From the cell containing the given text, extract its center point as (X, Y) coordinate. 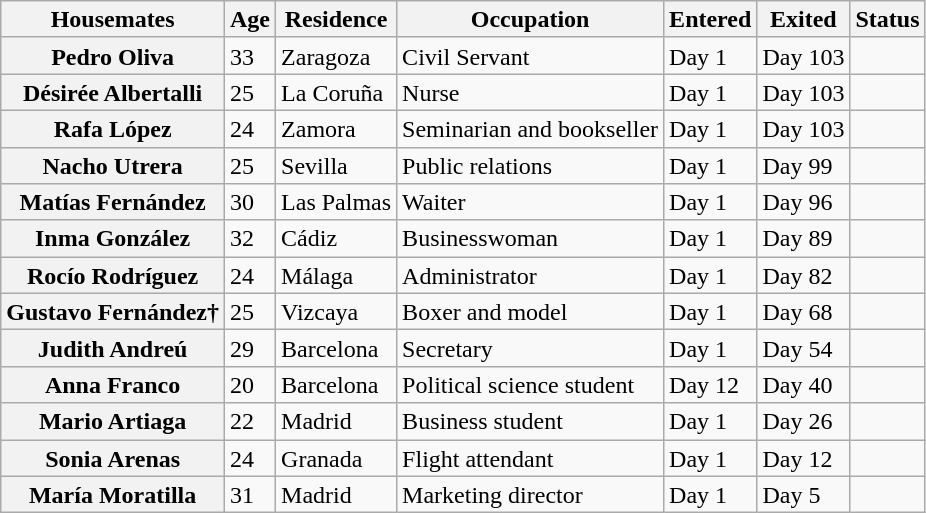
Business student (530, 422)
Seminarian and bookseller (530, 128)
Political science student (530, 384)
Occupation (530, 20)
20 (250, 384)
Vizcaya (336, 312)
Sevilla (336, 166)
Las Palmas (336, 202)
Day 26 (804, 422)
Day 68 (804, 312)
Status (888, 20)
Marketing director (530, 494)
Age (250, 20)
Rafa López (113, 128)
Public relations (530, 166)
Entered (710, 20)
Cádiz (336, 238)
22 (250, 422)
Nurse (530, 92)
32 (250, 238)
30 (250, 202)
Zaragoza (336, 56)
31 (250, 494)
Sonia Arenas (113, 458)
Gustavo Fernández† (113, 312)
Residence (336, 20)
Civil Servant (530, 56)
Mario Artiaga (113, 422)
Désirée Albertalli (113, 92)
Pedro Oliva (113, 56)
Inma González (113, 238)
Flight attendant (530, 458)
Day 5 (804, 494)
Boxer and model (530, 312)
Rocío Rodríguez (113, 276)
29 (250, 348)
Secretary (530, 348)
33 (250, 56)
Day 40 (804, 384)
Judith Andreú (113, 348)
Day 89 (804, 238)
María Moratilla (113, 494)
La Coruña (336, 92)
Housemates (113, 20)
Businesswoman (530, 238)
Granada (336, 458)
Exited (804, 20)
Anna Franco (113, 384)
Nacho Utrera (113, 166)
Day 99 (804, 166)
Waiter (530, 202)
Zamora (336, 128)
Day 82 (804, 276)
Matías Fernández (113, 202)
Administrator (530, 276)
Málaga (336, 276)
Day 96 (804, 202)
Day 54 (804, 348)
